Provide the [x, y] coordinate of the cell's center where the given text is located.  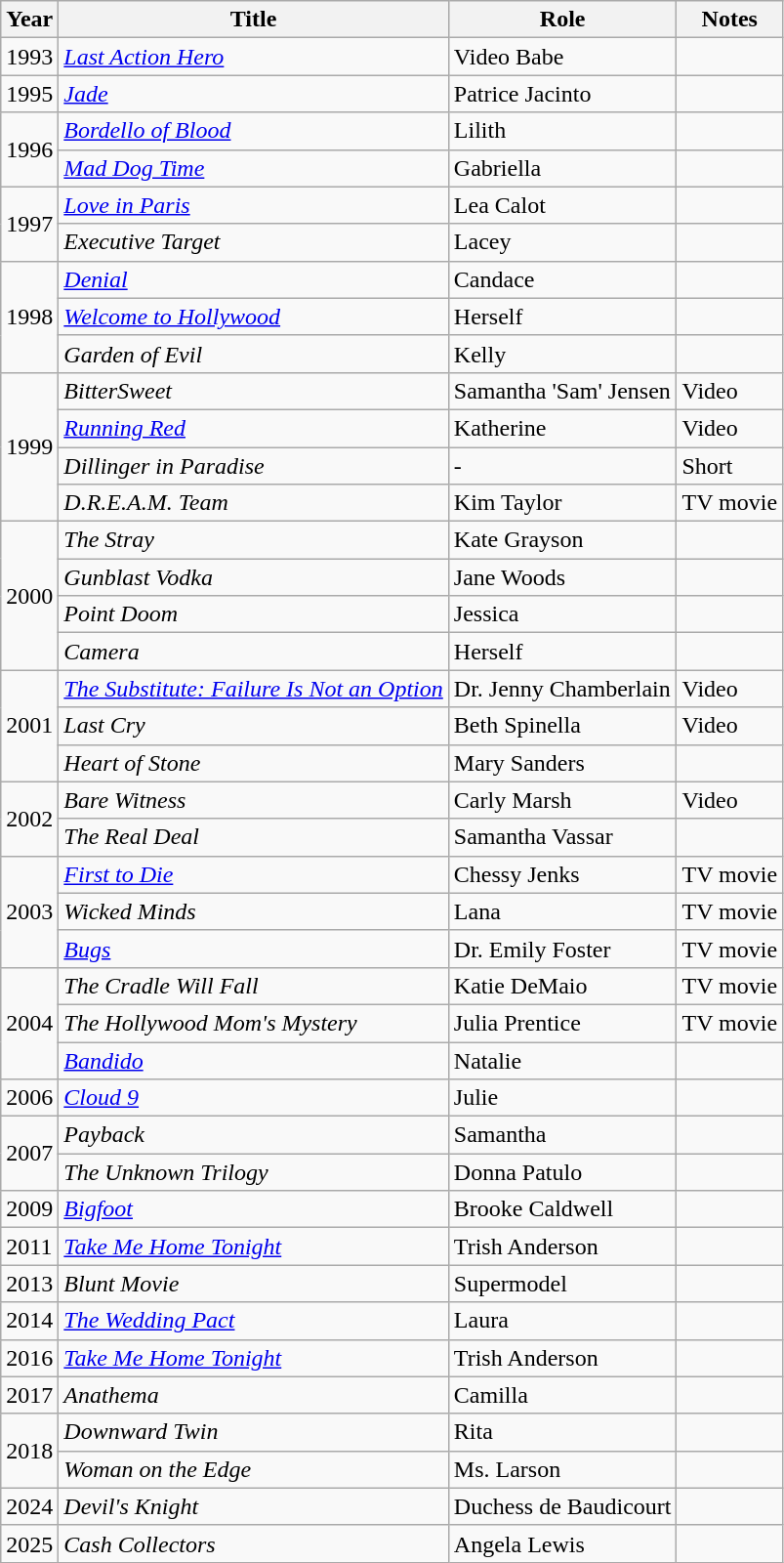
Chessy Jenks [562, 874]
2007 [29, 1154]
2025 [29, 1543]
Dillinger in Paradise [254, 466]
Gabriella [562, 168]
The Stray [254, 540]
Payback [254, 1135]
2014 [29, 1321]
- [562, 466]
Lana [562, 911]
Cash Collectors [254, 1543]
2016 [29, 1358]
Samantha 'Sam' Jensen [562, 391]
Woman on the Edge [254, 1469]
2013 [29, 1284]
1997 [29, 224]
Candace [562, 279]
1999 [29, 446]
Dr. Jenny Chamberlain [562, 689]
Year [29, 20]
Gunblast Vodka [254, 577]
The Unknown Trilogy [254, 1172]
Katherine [562, 428]
Bugs [254, 949]
1998 [29, 317]
Samantha [562, 1135]
2000 [29, 596]
2001 [29, 726]
2004 [29, 1023]
2003 [29, 911]
Camilla [562, 1395]
2006 [29, 1098]
Jane Woods [562, 577]
Jessica [562, 614]
Dr. Emily Foster [562, 949]
2017 [29, 1395]
Lea Calot [562, 205]
Denial [254, 279]
Kate Grayson [562, 540]
Garden of Evil [254, 354]
Katie DeMaio [562, 986]
The Hollywood Mom's Mystery [254, 1023]
Laura [562, 1321]
Bordello of Blood [254, 131]
Patrice Jacinto [562, 94]
D.R.E.A.M. Team [254, 503]
Bandido [254, 1060]
Mary Sanders [562, 763]
Love in Paris [254, 205]
Donna Patulo [562, 1172]
Kelly [562, 354]
Samantha Vassar [562, 837]
Angela Lewis [562, 1543]
The Real Deal [254, 837]
Jade [254, 94]
2011 [29, 1246]
1993 [29, 57]
Downward Twin [254, 1432]
Last Action Hero [254, 57]
Heart of Stone [254, 763]
2024 [29, 1506]
Devil's Knight [254, 1506]
Julia Prentice [562, 1023]
Lilith [562, 131]
Julie [562, 1098]
The Substitute: Failure Is Not an Option [254, 689]
2009 [29, 1209]
1996 [29, 149]
Anathema [254, 1395]
The Cradle Will Fall [254, 986]
Short [730, 466]
Camera [254, 652]
2018 [29, 1451]
BitterSweet [254, 391]
The Wedding Pact [254, 1321]
Blunt Movie [254, 1284]
Bare Witness [254, 800]
Lacey [562, 242]
First to Die [254, 874]
Title [254, 20]
Rita [562, 1432]
Point Doom [254, 614]
2002 [29, 819]
Notes [730, 20]
Role [562, 20]
Mad Dog Time [254, 168]
Supermodel [562, 1284]
Kim Taylor [562, 503]
Running Red [254, 428]
Welcome to Hollywood [254, 317]
Ms. Larson [562, 1469]
Wicked Minds [254, 911]
Brooke Caldwell [562, 1209]
Beth Spinella [562, 726]
Video Babe [562, 57]
Natalie [562, 1060]
Duchess de Baudicourt [562, 1506]
Carly Marsh [562, 800]
Executive Target [254, 242]
1995 [29, 94]
Cloud 9 [254, 1098]
Last Cry [254, 726]
Bigfoot [254, 1209]
